Output the (X, Y) coordinate of the center of the cell containing the given text.  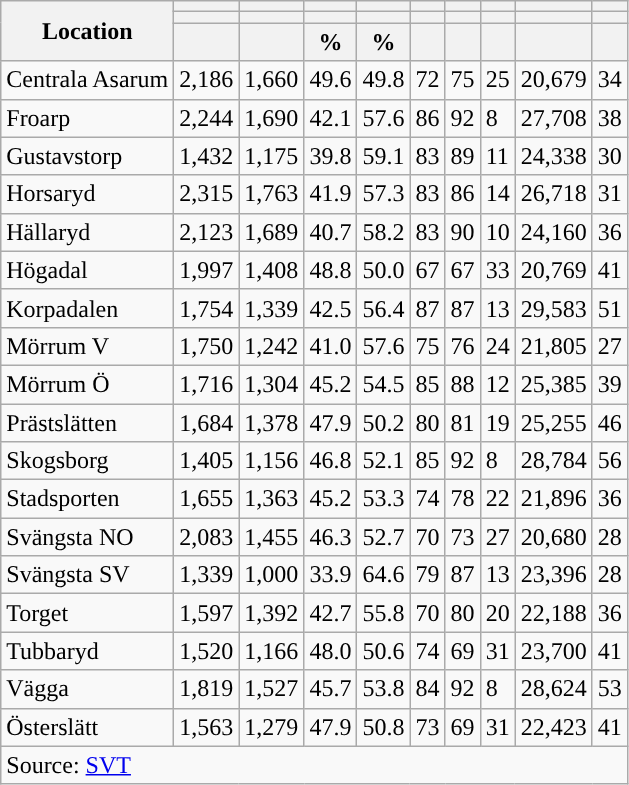
58.2 (384, 232)
46 (610, 423)
48.0 (330, 651)
1,408 (272, 270)
33 (498, 270)
Source: SVT (314, 765)
1,597 (206, 613)
1,527 (272, 689)
1,754 (206, 308)
Österslätt (88, 727)
54.5 (384, 384)
53 (610, 689)
1,405 (206, 461)
53.8 (384, 689)
Hällaryd (88, 232)
55.8 (384, 613)
24 (498, 346)
39.8 (330, 156)
40.7 (330, 232)
48.8 (330, 270)
46.3 (330, 537)
25 (498, 80)
1,655 (206, 499)
50.6 (384, 651)
21,896 (554, 499)
1,166 (272, 651)
Centrala Asarum (88, 80)
1,716 (206, 384)
1,689 (272, 232)
52.7 (384, 537)
Location (88, 31)
12 (498, 384)
79 (428, 575)
45.7 (330, 689)
24,160 (554, 232)
1,378 (272, 423)
49.6 (330, 80)
Tubbaryd (88, 651)
38 (610, 118)
1,684 (206, 423)
2,186 (206, 80)
2,123 (206, 232)
Mörrum V (88, 346)
72 (428, 80)
Högadal (88, 270)
51 (610, 308)
14 (498, 194)
1,392 (272, 613)
28,624 (554, 689)
25,255 (554, 423)
56.4 (384, 308)
11 (498, 156)
10 (498, 232)
Horsaryd (88, 194)
90 (462, 232)
22,188 (554, 613)
1,000 (272, 575)
50.2 (384, 423)
Vägga (88, 689)
21,805 (554, 346)
2,083 (206, 537)
22,423 (554, 727)
46.8 (330, 461)
1,997 (206, 270)
41.0 (330, 346)
1,432 (206, 156)
89 (462, 156)
57.3 (384, 194)
1,750 (206, 346)
41.9 (330, 194)
20,769 (554, 270)
42.7 (330, 613)
29,583 (554, 308)
1,363 (272, 499)
Mörrum Ö (88, 384)
23,396 (554, 575)
34 (610, 80)
19 (498, 423)
88 (462, 384)
56 (610, 461)
24,338 (554, 156)
1,304 (272, 384)
64.6 (384, 575)
30 (610, 156)
52.1 (384, 461)
76 (462, 346)
Skogsborg (88, 461)
81 (462, 423)
Svängsta NO (88, 537)
42.1 (330, 118)
1,660 (272, 80)
49.8 (384, 80)
Torget (88, 613)
1,763 (272, 194)
1,455 (272, 537)
2,315 (206, 194)
Prästslätten (88, 423)
84 (428, 689)
Korpadalen (88, 308)
Froarp (88, 118)
2,244 (206, 118)
33.9 (330, 575)
78 (462, 499)
20,679 (554, 80)
Stadsporten (88, 499)
23,700 (554, 651)
39 (610, 384)
27,708 (554, 118)
59.1 (384, 156)
50.0 (384, 270)
1,690 (272, 118)
22 (498, 499)
28,784 (554, 461)
1,156 (272, 461)
42.5 (330, 308)
1,242 (272, 346)
Svängsta SV (88, 575)
20,680 (554, 537)
25,385 (554, 384)
20 (498, 613)
26,718 (554, 194)
50.8 (384, 727)
1,520 (206, 651)
1,819 (206, 689)
1,563 (206, 727)
1,279 (272, 727)
1,175 (272, 156)
53.3 (384, 499)
Gustavstorp (88, 156)
